Return the (X, Y) coordinate for the center point of the cell that contains the specified text.  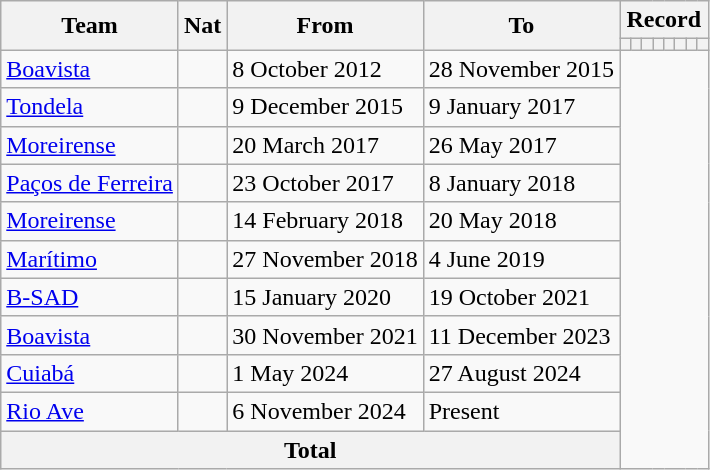
To (521, 26)
Record (664, 20)
14 February 2018 (325, 221)
23 October 2017 (325, 183)
Cuiabá (90, 373)
Total (310, 449)
28 November 2015 (521, 69)
4 June 2019 (521, 259)
8 October 2012 (325, 69)
Team (90, 26)
27 August 2024 (521, 373)
19 October 2021 (521, 297)
Present (521, 411)
Paços de Ferreira (90, 183)
26 May 2017 (521, 145)
20 March 2017 (325, 145)
6 November 2024 (325, 411)
Tondela (90, 107)
Marítimo (90, 259)
From (325, 26)
20 May 2018 (521, 221)
B-SAD (90, 297)
Rio Ave (90, 411)
1 May 2024 (325, 373)
8 January 2018 (521, 183)
Nat (202, 26)
9 December 2015 (325, 107)
27 November 2018 (325, 259)
9 January 2017 (521, 107)
11 December 2023 (521, 335)
30 November 2021 (325, 335)
15 January 2020 (325, 297)
